Output the [X, Y] coordinate of the center of the cell containing the given text.  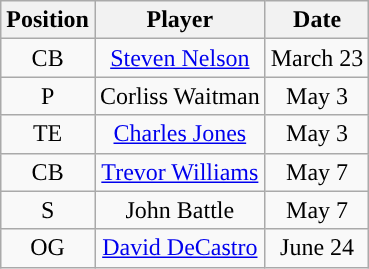
Trevor Williams [180, 172]
Player [180, 20]
Date [317, 20]
OG [48, 248]
Corliss Waitman [180, 96]
March 23 [317, 58]
Charles Jones [180, 134]
TE [48, 134]
David DeCastro [180, 248]
June 24 [317, 248]
John Battle [180, 210]
Position [48, 20]
Steven Nelson [180, 58]
P [48, 96]
S [48, 210]
